Scan for the cell matching the given text and deliver its (X, Y) coordinate at center. 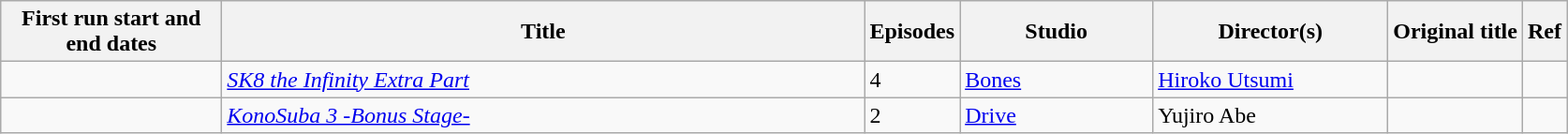
SK8 the Infinity Extra Part (543, 80)
Original title (1456, 32)
Title (543, 32)
Bones (1057, 80)
Hiroko Utsumi (1270, 80)
Studio (1057, 32)
Episodes (912, 32)
2 (912, 115)
Ref (1544, 32)
4 (912, 80)
Drive (1057, 115)
Yujiro Abe (1270, 115)
First run start and end dates (111, 32)
Director(s) (1270, 32)
KonoSuba 3 -Bonus Stage- (543, 115)
